Determine the [X, Y] coordinate at the center of the cell enclosing the given text.  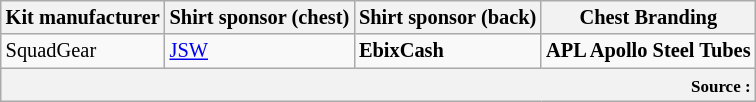
Kit manufacturer [83, 17]
Shirt sponsor (chest) [260, 17]
EbixCash [448, 51]
SquadGear [83, 51]
Chest Branding [648, 17]
JSW [260, 51]
APL Apollo Steel Tubes [648, 51]
Source : [378, 85]
Shirt sponsor (back) [448, 17]
